Capture the cell that displays the provided text and extract its (x, y) central coordinate. 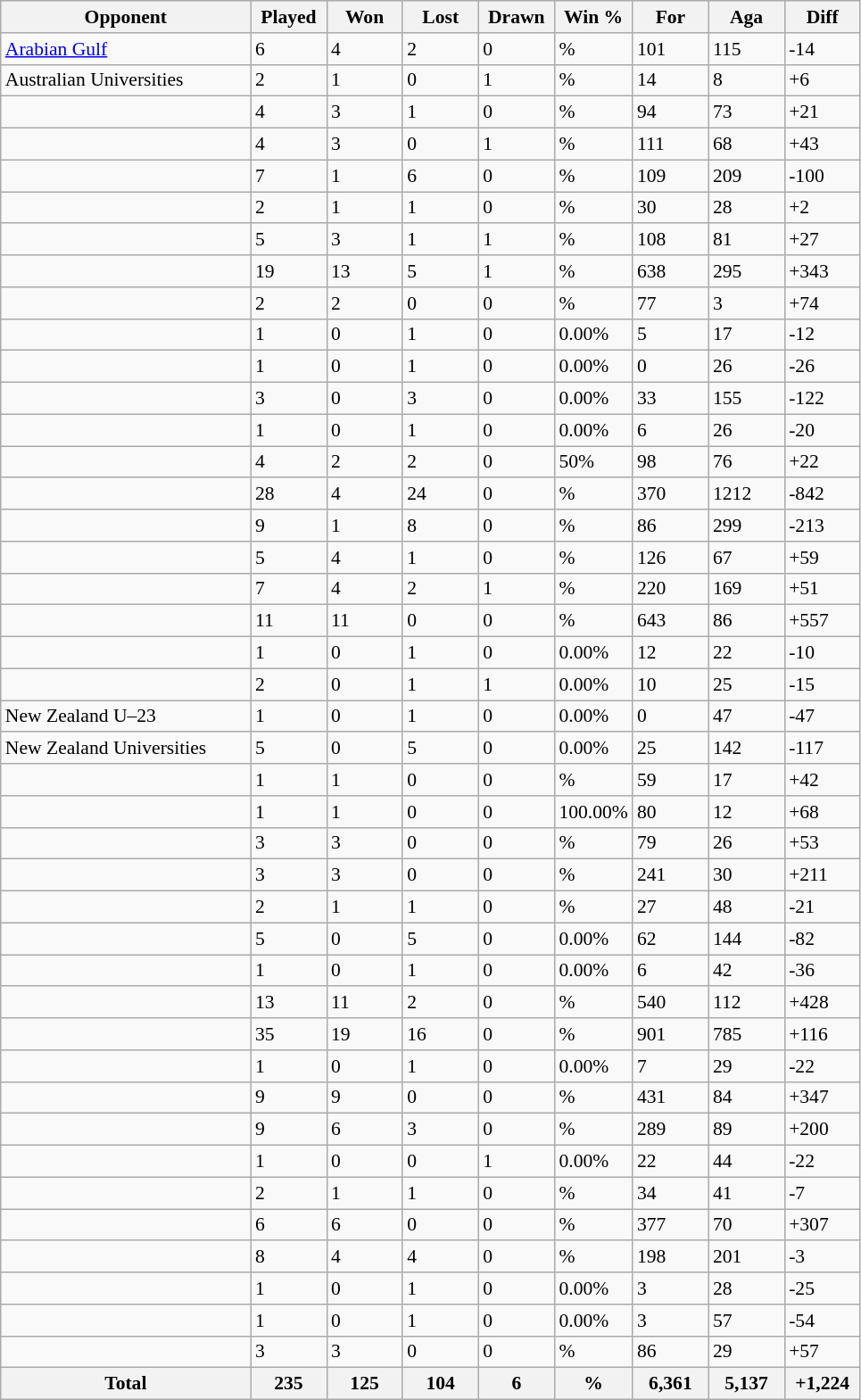
431 (671, 1098)
Opponent (126, 17)
14 (671, 80)
Total (126, 1384)
+53 (823, 843)
235 (289, 1384)
115 (746, 49)
201 (746, 1257)
76 (746, 462)
111 (671, 145)
-54 (823, 1321)
785 (746, 1034)
Drawn (516, 17)
-842 (823, 494)
+347 (823, 1098)
-36 (823, 971)
-10 (823, 653)
209 (746, 176)
70 (746, 1225)
Diff (823, 17)
79 (671, 843)
1212 (746, 494)
27 (671, 907)
35 (289, 1034)
142 (746, 749)
+43 (823, 145)
62 (671, 939)
10 (671, 684)
-3 (823, 1257)
42 (746, 971)
-14 (823, 49)
+51 (823, 589)
Australian Universities (126, 80)
For (671, 17)
+557 (823, 621)
94 (671, 112)
5,137 (746, 1384)
+59 (823, 558)
67 (746, 558)
77 (671, 303)
+307 (823, 1225)
370 (671, 494)
Won (364, 17)
Arabian Gulf (126, 49)
16 (441, 1034)
6,361 (671, 1384)
-25 (823, 1288)
+42 (823, 780)
299 (746, 526)
+200 (823, 1130)
104 (441, 1384)
24 (441, 494)
98 (671, 462)
241 (671, 875)
-26 (823, 367)
33 (671, 399)
+21 (823, 112)
New Zealand U–23 (126, 717)
+343 (823, 271)
84 (746, 1098)
+428 (823, 1003)
-117 (823, 749)
81 (746, 240)
Win % (592, 17)
198 (671, 1257)
Lost (441, 17)
-15 (823, 684)
41 (746, 1193)
-20 (823, 430)
50% (592, 462)
101 (671, 49)
+211 (823, 875)
643 (671, 621)
-100 (823, 176)
+74 (823, 303)
+116 (823, 1034)
59 (671, 780)
48 (746, 907)
+57 (823, 1352)
Aga (746, 17)
901 (671, 1034)
-12 (823, 335)
+22 (823, 462)
44 (746, 1162)
638 (671, 271)
112 (746, 1003)
-213 (823, 526)
+2 (823, 208)
155 (746, 399)
125 (364, 1384)
100.00% (592, 812)
126 (671, 558)
+27 (823, 240)
47 (746, 717)
New Zealand Universities (126, 749)
-7 (823, 1193)
-47 (823, 717)
80 (671, 812)
68 (746, 145)
+68 (823, 812)
-122 (823, 399)
57 (746, 1321)
289 (671, 1130)
108 (671, 240)
+1,224 (823, 1384)
169 (746, 589)
144 (746, 939)
295 (746, 271)
-21 (823, 907)
220 (671, 589)
+6 (823, 80)
73 (746, 112)
89 (746, 1130)
-82 (823, 939)
109 (671, 176)
377 (671, 1225)
Played (289, 17)
540 (671, 1003)
34 (671, 1193)
